Output the [x, y] coordinate of the center of the cell containing the given text.  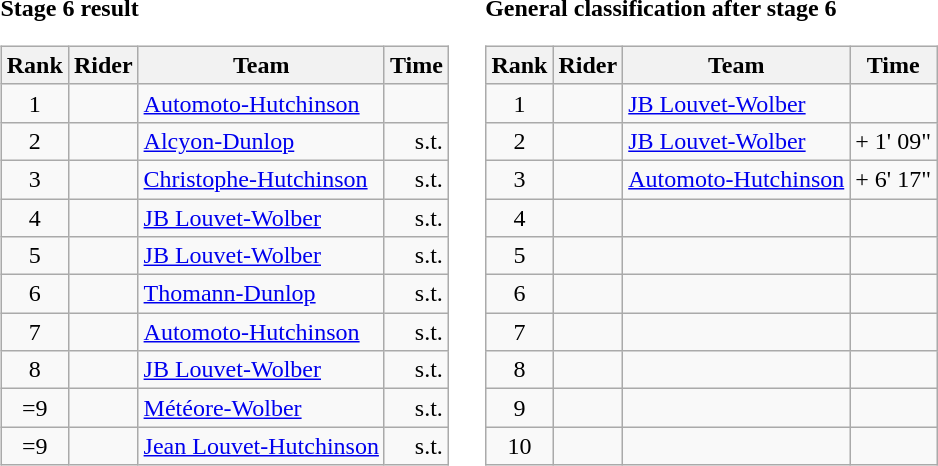
Thomann-Dunlop [261, 294]
Alcyon-Dunlop [261, 141]
10 [520, 446]
9 [520, 408]
+ 6' 17" [894, 179]
Météore-Wolber [261, 408]
Christophe-Hutchinson [261, 179]
Jean Louvet-Hutchinson [261, 446]
+ 1' 09" [894, 141]
